Return [X, Y] of the center of cell containing provided text 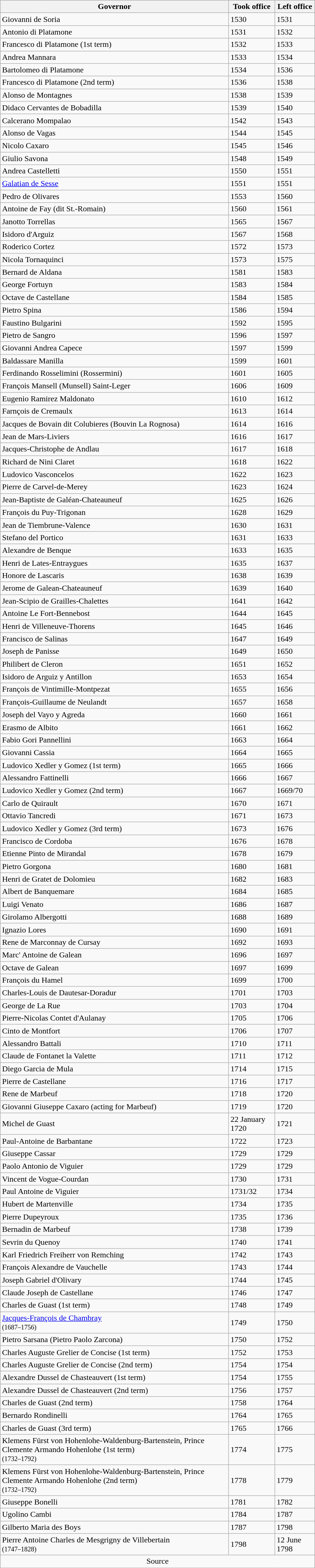
1685 [295, 892]
Giovanni Giuseppe Caxaro (acting for Marbeuf) [114, 1107]
1550 [252, 171]
Henri de Villeneuve-Thorens [114, 626]
1542 [252, 120]
François-Guillaume de Neulandt [114, 702]
Octave de Galean [114, 968]
1653 [252, 677]
Paul-Antoine de Barbantane [114, 1141]
Left office [295, 7]
1748 [252, 1305]
Jacques de Bovain dit Colubieres (Bouvin La Rognosa) [114, 424]
1629 [295, 512]
1689 [295, 917]
Janotto Torrellas [114, 222]
Claude Joseph de Castellane [114, 1293]
1568 [295, 234]
1741 [295, 1242]
Fabio Gori Pannellini [114, 740]
Joseph del Vayo y Agreda [114, 715]
Charles de Guast (3rd term) [114, 1428]
1691 [295, 930]
1684 [252, 892]
1707 [295, 1031]
1549 [295, 158]
1758 [252, 1403]
1606 [252, 386]
Diego Garcia de Mula [114, 1069]
1596 [252, 335]
Antoine de Fay (dit St.-Romain) [114, 209]
1572 [252, 247]
1719 [252, 1107]
Pierre de Carvel-de-Merey [114, 487]
1553 [252, 196]
1766 [295, 1428]
1581 [252, 272]
1546 [295, 146]
1714 [252, 1069]
Ludovico Xedler y Gomez (1st term) [114, 765]
1753 [295, 1352]
Took office [252, 7]
1612 [295, 399]
Ottavio Tancredi [114, 816]
Charles de Guast (2nd term) [114, 1403]
Claude de Fontanet la Valette [114, 1056]
1637 [295, 563]
1595 [295, 323]
Ludovico Vasconcelos [114, 474]
François du Puy-Trigonan [114, 512]
1585 [295, 297]
Francesco di Platamone (2nd term) [114, 82]
Honore de Lascaris [114, 576]
Pietro Sarsana (Pietro Paolo Zarcona) [114, 1339]
1721 [295, 1124]
Joseph de Panisse [114, 651]
1704 [295, 1006]
Alexandre Dussel de Chasteauvert (2nd term) [114, 1390]
1756 [252, 1390]
1731/32 [252, 1192]
Pierre Dupeyroux [114, 1217]
1782 [295, 1502]
1626 [295, 500]
Bernard de Aldana [114, 272]
1669/70 [295, 791]
1644 [252, 614]
Source [157, 1561]
François du Hamel [114, 980]
Eugenio Ramirez Maldonato [114, 399]
Alonso de Vagas [114, 133]
1739 [295, 1229]
Jean de Tiembrune-Valence [114, 525]
1630 [252, 525]
1548 [252, 158]
1718 [252, 1094]
Pierre de Castellane [114, 1081]
1686 [252, 904]
1641 [252, 601]
1654 [295, 677]
1680 [252, 866]
François Alexandre de Vauchelle [114, 1267]
1775 [295, 1450]
Pietro de Sangro [114, 335]
1683 [295, 879]
Ludovico Xedler y Gomez (3rd term) [114, 829]
1655 [252, 689]
1540 [295, 108]
1650 [295, 651]
1731 [295, 1179]
Alessandro Fattinelli [114, 778]
Jerome de Galean-Chateauneuf [114, 588]
Richard de Nini Claret [114, 462]
Charles Auguste Grelier de Concise (2nd term) [114, 1365]
Giovanni Cassia [114, 752]
1660 [252, 715]
Ugolino Cambi [114, 1515]
1747 [295, 1293]
Governor [114, 7]
Giulio Savona [114, 158]
Pietro Gorgona [114, 866]
1638 [252, 576]
Ignazio Lores [114, 930]
1778 [252, 1480]
Ferdinando Rosselimini (Rossermini) [114, 373]
1679 [295, 854]
Antonio di Platamone [114, 32]
Didaco Cervantes de Bobadilla [114, 108]
Luigi Venato [114, 904]
Pedro de Olivares [114, 196]
Gilberto Maria des Boys [114, 1527]
1774 [252, 1450]
1755 [295, 1377]
1710 [252, 1043]
Girolamo Albergotti [114, 917]
1605 [295, 373]
1722 [252, 1141]
Ludovico Xedler y Gomez (2nd term) [114, 791]
1696 [252, 955]
1757 [295, 1390]
1646 [295, 626]
Isidoro d'Arguiz [114, 234]
Calcerano Mompalao [114, 120]
Roderico Cortez [114, 247]
1594 [295, 310]
Farnçois de Cremaulx [114, 411]
1700 [295, 980]
1738 [252, 1229]
Andrea Mannara [114, 57]
1651 [252, 664]
Nicola Tornaquinci [114, 259]
1565 [252, 222]
Klemens Fürst von Hohenlohe-Waldenburg-Bartenstein, Prince Clemente Armando Hohenlohe (1st term)(1732–1792) [114, 1450]
1652 [295, 664]
Giuseppe Cassar [114, 1153]
1740 [252, 1242]
Joseph Gabriel d'Olivary [114, 1280]
Klemens Fürst von Hohenlohe-Waldenburg-Bartenstein, Prince Clemente Armando Hohenlohe (2nd term)(1732–1792) [114, 1480]
1705 [252, 1018]
Rene de Marbeuf [114, 1094]
Stefano del Portico [114, 538]
1610 [252, 399]
Albert de Banquemare [114, 892]
1663 [252, 740]
Alonso de Montagnes [114, 95]
Philibert de Cleron [114, 664]
1712 [295, 1056]
Francisco de Cordoba [114, 841]
Rene de Marconnay de Cursay [114, 942]
Giuseppe Bonelli [114, 1502]
1736 [295, 1217]
Etienne Pinto de Mirandal [114, 854]
Henri de Gratet de Dolomieu [114, 879]
Andrea Castelletti [114, 171]
1688 [252, 917]
Alessandro Battali [114, 1043]
1586 [252, 310]
Cinto de Montfort [114, 1031]
Paul Antoine de Viguier [114, 1192]
Karl Friedrich Freiherr von Remching [114, 1255]
1701 [252, 993]
1779 [295, 1480]
Antoine Le Fort-Bennebost [114, 614]
1723 [295, 1141]
Henri de Lates-Entraygues [114, 563]
Paolo Antonio de Viguier [114, 1166]
Charles de Guast (1st term) [114, 1305]
1715 [295, 1069]
Jacques-Christophe de Andlau [114, 449]
1656 [295, 689]
Alexandre Dussel de Chasteauvert (1st term) [114, 1377]
Giovanni de Soria [114, 19]
Jacques-François de Chambray(1687–1756) [114, 1322]
1742 [252, 1255]
1657 [252, 702]
Charles Auguste Grelier de Concise (1st term) [114, 1352]
1784 [252, 1515]
12 June 1798 [295, 1544]
Jean-Baptiste de Galéan-Chateauneuf [114, 500]
1670 [252, 803]
Pierre Antoine Charles de Mesgrigny de Villebertain(1747–1828) [114, 1544]
1746 [252, 1293]
Giovanni Andrea Capece [114, 348]
Pierre-Nicolas Contet d'Aulanay [114, 1018]
1692 [252, 942]
François de Vintimille-Montpezat [114, 689]
Isidoro de Arguiz y Antillon [114, 677]
Hubert de Martenville [114, 1204]
George de La Rue [114, 1006]
1662 [295, 727]
1530 [252, 19]
Faustino Bulgarini [114, 323]
1575 [295, 259]
1681 [295, 866]
Francesco di Platamone (1st term) [114, 45]
1781 [252, 1502]
1690 [252, 930]
Alexandre de Benque [114, 550]
1647 [252, 639]
Vincent de Vogue-Courdan [114, 1179]
Jean-Scipio de Grailles-Chalettes [114, 601]
1658 [295, 702]
1717 [295, 1081]
22 January 1720 [252, 1124]
1544 [252, 133]
Baldassare Manilla [114, 360]
1687 [295, 904]
Marc' Antoine de Galean [114, 955]
1561 [295, 209]
Jean de Mars-Liviers [114, 437]
1613 [252, 411]
1745 [295, 1280]
Sevrin du Quenoy [114, 1242]
Francisco de Salinas [114, 639]
1624 [295, 487]
Bernadin de Marbeuf [114, 1229]
1543 [295, 120]
Bartolomeo di Platamone [114, 70]
François Mansell (Munsell) Saint-Leger [114, 386]
Bernardo Rondinelli [114, 1416]
1625 [252, 500]
Pietro Spina [114, 310]
1716 [252, 1081]
Charles-Louis de Dautesar-Doradur [114, 993]
Galatian de Sesse [114, 184]
Nicolo Caxaro [114, 146]
1628 [252, 512]
1682 [252, 879]
1592 [252, 323]
1642 [295, 601]
George Fortuyn [114, 285]
1693 [295, 942]
Michel de Guast [114, 1124]
1640 [295, 588]
Carlo de Quirault [114, 803]
Erasmo de Albito [114, 727]
1609 [295, 386]
1730 [252, 1179]
Octave de Castellane [114, 297]
